Return [X, Y] of the center of cell containing provided text 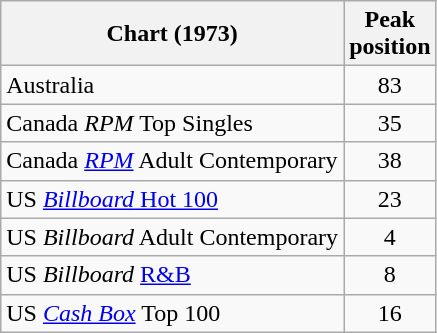
Chart (1973) [172, 34]
23 [390, 199]
Australia [172, 85]
US Billboard Adult Contemporary [172, 237]
Canada RPM Adult Contemporary [172, 161]
US Billboard R&B [172, 275]
US Cash Box Top 100 [172, 313]
4 [390, 237]
8 [390, 275]
Canada RPM Top Singles [172, 123]
38 [390, 161]
Peakposition [390, 34]
83 [390, 85]
16 [390, 313]
35 [390, 123]
US Billboard Hot 100 [172, 199]
